Extract the [x, y] coordinate from the center of the cell holding the provided text.  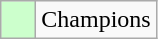
Champions [96, 20]
